Provide the [x, y] coordinate of the cell's center where the given text is located.  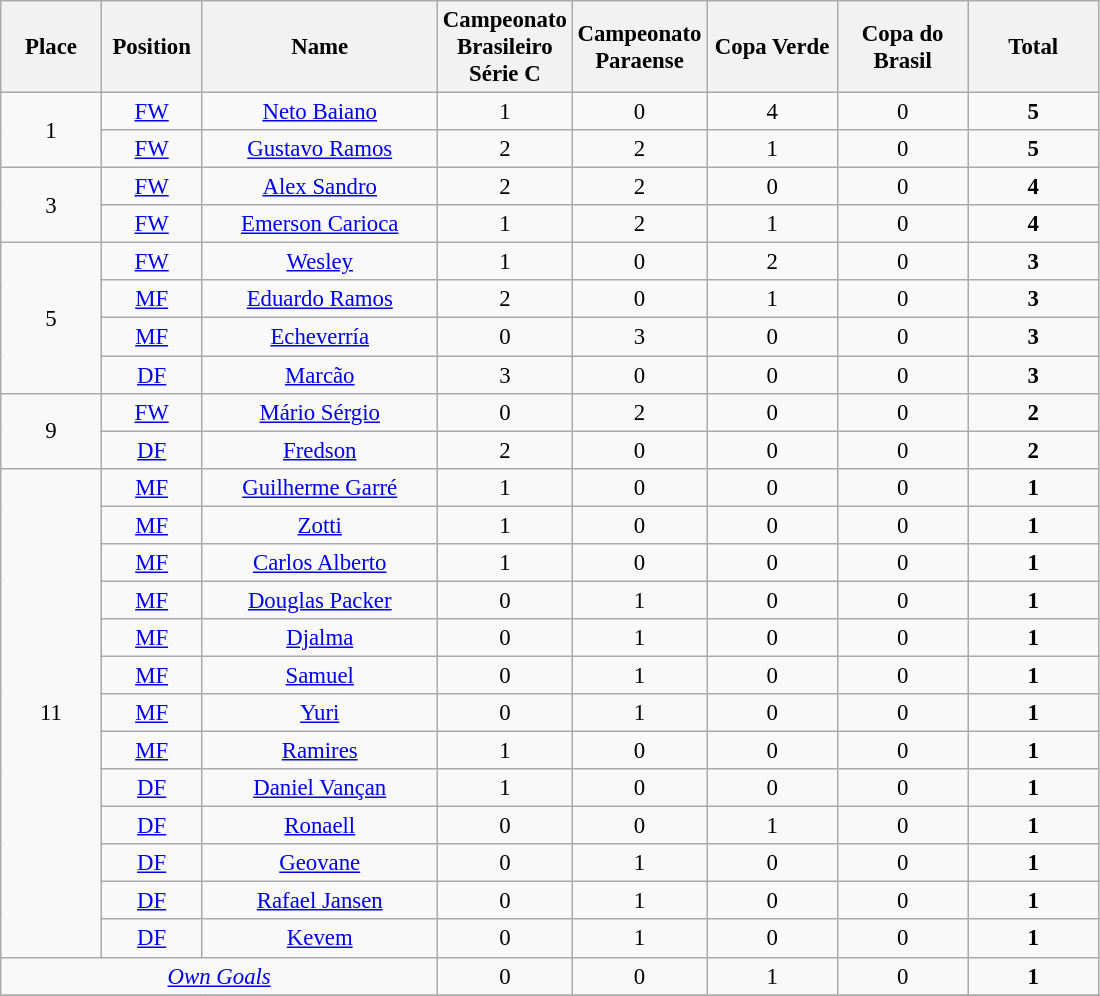
Eduardo Ramos [320, 299]
Kevem [320, 939]
Total [1034, 47]
Gustavo Ramos [320, 149]
Douglas Packer [320, 600]
Neto Baiano [320, 112]
Copa do Brasil [902, 47]
Djalma [320, 638]
Name [320, 47]
Rafael Jansen [320, 901]
Mário Sérgio [320, 412]
9 [52, 430]
Echeverría [320, 337]
Ronaell [320, 826]
Ramires [320, 751]
Place [52, 47]
Yuri [320, 713]
Daniel Vançan [320, 788]
Own Goals [220, 976]
Campeonato Paraense [640, 47]
Fredson [320, 450]
Emerson Carioca [320, 224]
Samuel [320, 675]
Copa Verde [772, 47]
11 [52, 712]
Guilherme Garré [320, 487]
Geovane [320, 863]
Alex Sandro [320, 187]
Wesley [320, 262]
Position [152, 47]
Carlos Alberto [320, 563]
Marcão [320, 375]
Campeonato Brasileiro Série C [506, 47]
Zotti [320, 525]
